Extract the (X, Y) coordinate from the center of the cell holding the provided text.  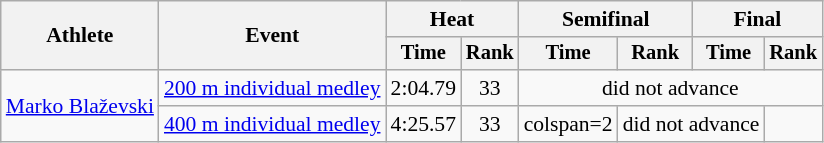
Heat (452, 19)
200 m individual medley (272, 88)
Semifinal (606, 19)
2:04.79 (424, 88)
Final (758, 19)
400 m individual medley (272, 124)
Marko Blaževski (80, 106)
Athlete (80, 36)
colspan=2 (568, 124)
4:25.57 (424, 124)
Event (272, 36)
